For the text-containing cell, return its midpoint in [x, y] coordinate format. 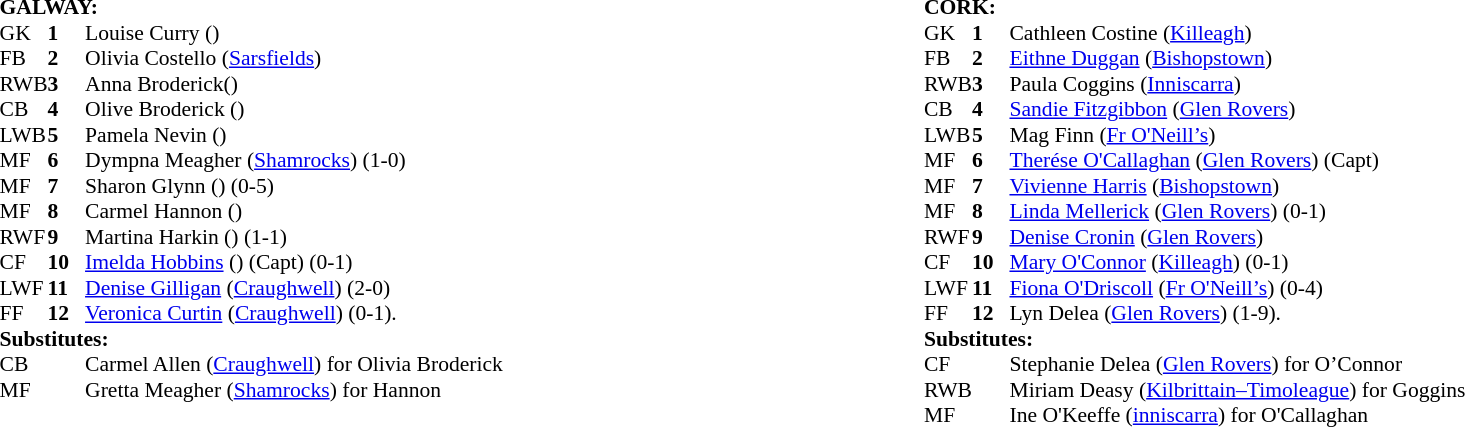
Lyn Delea (Glen Rovers) (1-9). [1237, 313]
Sandie Fitzgibbon (Glen Rovers) [1237, 109]
Therése O'Callaghan (Glen Rovers) (Capt) [1237, 161]
Veronica Curtin (Craughwell) (0-1). [294, 313]
Anna Broderick() [294, 84]
Substitutes: [252, 339]
Carmel Allen (Craughwell) for Olivia Broderick [294, 365]
Carmel Hannon () [294, 211]
Mary O'Connor (Killeagh) (0-1) [1237, 263]
Pamela Nevin () [294, 135]
Miriam Deasy (Kilbrittain–Timoleague) for Goggins [1237, 390]
Sharon Glynn () (0-5) [294, 186]
Fiona O'Driscoll (Fr O'Neill’s) (0-4) [1237, 288]
Linda Mellerick (Glen Rovers) (0-1) [1237, 211]
Louise Curry () [294, 33]
Olivia Costello (Sarsfields) [294, 59]
Mag Finn (Fr O'Neill’s) [1237, 135]
Paula Coggins (Inniscarra) [1237, 84]
Imelda Hobbins () (Capt) (0-1) [294, 263]
Dympna Meagher (Shamrocks) (1-0) [294, 161]
Vivienne Harris (Bishopstown) [1237, 186]
Denise Cronin (Glen Rovers) [1237, 237]
Olive Broderick () [294, 109]
Eithne Duggan (Bishopstown) [1237, 59]
Stephanie Delea (Glen Rovers) for O’Connor [1237, 365]
Martina Harkin () (1-1) [294, 237]
Cathleen Costine (Killeagh) [1237, 33]
Denise Gilligan (Craughwell) (2-0) [294, 288]
Gretta Meagher (Shamrocks) for Hannon [294, 390]
